For the text-containing cell, return its midpoint in [x, y] coordinate format. 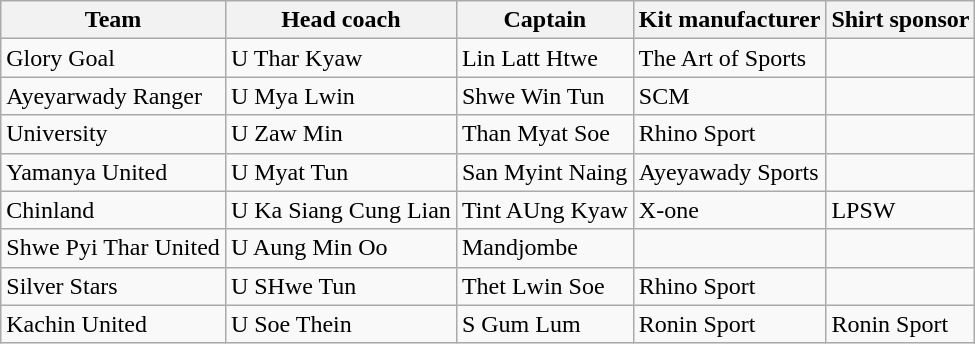
Tint AUng Kyaw [544, 210]
S Gum Lum [544, 324]
Team [114, 20]
Shwe Pyi Thar United [114, 248]
Ayeyawady Sports [730, 172]
U Mya Lwin [340, 96]
Yamanya United [114, 172]
Head coach [340, 20]
U Zaw Min [340, 134]
Shirt sponsor [900, 20]
Glory Goal [114, 58]
Shwe Win Tun [544, 96]
Ayeyarwady Ranger [114, 96]
SCM [730, 96]
Mandjombe [544, 248]
Thet Lwin Soe [544, 286]
U Myat Tun [340, 172]
U Ka Siang Cung Lian [340, 210]
San Myint Naing [544, 172]
University [114, 134]
The Art of Sports [730, 58]
Than Myat Soe [544, 134]
Chinland [114, 210]
Silver Stars [114, 286]
U Thar Kyaw [340, 58]
Captain [544, 20]
LPSW [900, 210]
Lin Latt Htwe [544, 58]
U Soe Thein [340, 324]
Kachin United [114, 324]
X-one [730, 210]
Kit manufacturer [730, 20]
U Aung Min Oo [340, 248]
U SHwe Tun [340, 286]
